Find where the given text appears and provide that cell's center as [x, y] coordinate. 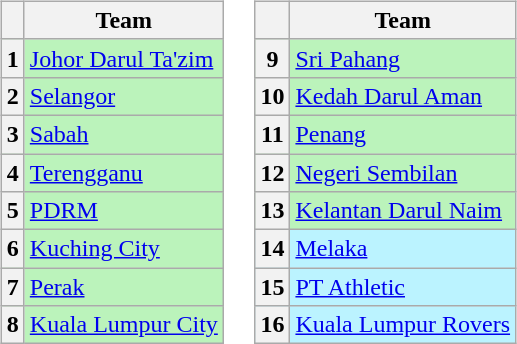
11 [272, 134]
9 [272, 58]
15 [272, 287]
Sri Pahang [403, 58]
8 [12, 325]
14 [272, 249]
1 [12, 58]
Perak [124, 287]
10 [272, 96]
Melaka [403, 249]
4 [12, 173]
PT Athletic [403, 287]
13 [272, 211]
Kelantan Darul Naim [403, 211]
12 [272, 173]
Johor Darul Ta'zim [124, 58]
Terengganu [124, 173]
PDRM [124, 211]
Negeri Sembilan [403, 173]
Selangor [124, 96]
Kuala Lumpur Rovers [403, 325]
Kedah Darul Aman [403, 96]
2 [12, 96]
16 [272, 325]
7 [12, 287]
3 [12, 134]
6 [12, 249]
5 [12, 211]
Kuching City [124, 249]
Penang [403, 134]
Kuala Lumpur City [124, 325]
Sabah [124, 134]
